Locate the cell with the specified text and output its [X, Y] center coordinate. 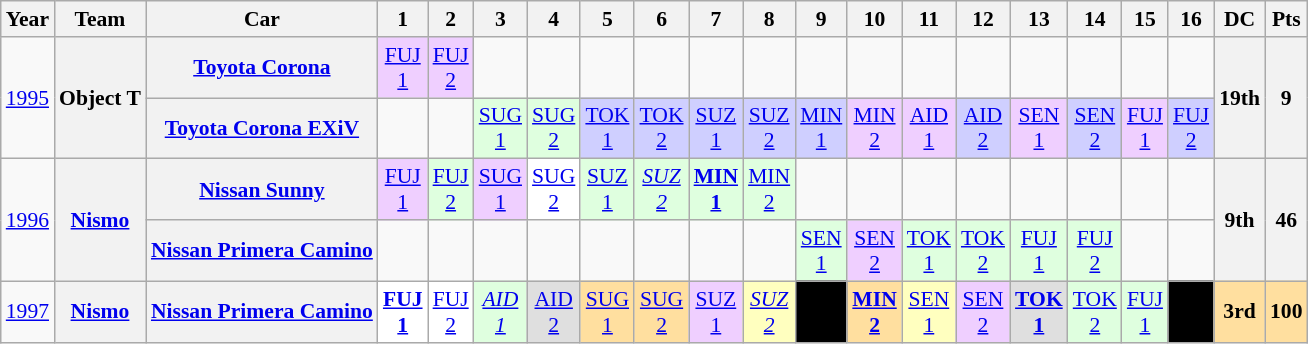
5 [607, 19]
16 [1191, 19]
Toyota Corona EXiV [262, 128]
Object T [100, 98]
1995 [28, 98]
7 [716, 19]
9th [1240, 220]
Toyota Corona [262, 68]
3 [500, 19]
Nissan Sunny [262, 190]
6 [661, 19]
15 [1145, 19]
8 [769, 19]
13 [1039, 19]
1 [403, 19]
1996 [28, 220]
12 [983, 19]
19th [1240, 98]
Team [100, 19]
Pts [1286, 19]
46 [1286, 220]
10 [874, 19]
DC [1240, 19]
2 [451, 19]
4 [554, 19]
Car [262, 19]
14 [1095, 19]
100 [1286, 312]
Year [28, 19]
3rd [1240, 312]
1997 [28, 312]
11 [929, 19]
